From the cell containing the given text, extract its center point as (x, y) coordinate. 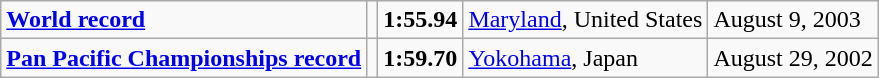
August 29, 2002 (793, 58)
Pan Pacific Championships record (184, 58)
Maryland, United States (586, 20)
1:55.94 (420, 20)
Yokohama, Japan (586, 58)
1:59.70 (420, 58)
August 9, 2003 (793, 20)
World record (184, 20)
